Return [x, y] of the center of cell containing provided text 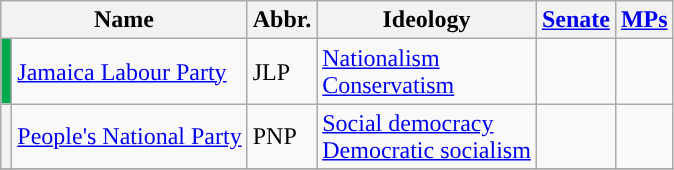
NationalismConservatism [427, 72]
PNP [282, 136]
People's National Party [130, 136]
MPs [644, 20]
Social democracyDemocratic socialism [427, 136]
Name [124, 20]
Senate [576, 20]
Jamaica Labour Party [130, 72]
Abbr. [282, 20]
Ideology [427, 20]
JLP [282, 72]
